Search for the cell housing the specified text and yield its (x, y) center coordinate. 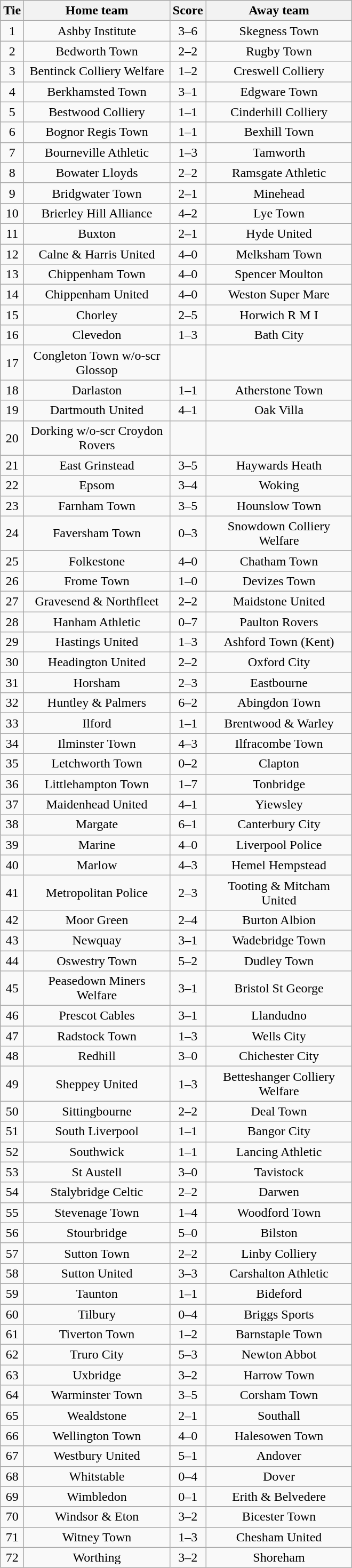
5 (12, 112)
24 (12, 533)
Erith & Belvedere (279, 1497)
1–7 (188, 784)
Sutton United (97, 1273)
Halesowen Town (279, 1436)
Barnstaple Town (279, 1335)
Westbury United (97, 1456)
Whitstable (97, 1476)
Headington United (97, 662)
26 (12, 581)
Bideford (279, 1294)
Tavistock (279, 1172)
41 (12, 892)
Bridgwater Town (97, 193)
0–7 (188, 622)
Bedworth Town (97, 51)
Oswestry Town (97, 961)
65 (12, 1416)
70 (12, 1517)
Margate (97, 825)
Skegness Town (279, 31)
Chippenham United (97, 295)
Betteshanger Colliery Welfare (279, 1084)
Bognor Regis Town (97, 132)
5–3 (188, 1355)
Chippenham Town (97, 274)
Bangor City (279, 1131)
Brentwood & Warley (279, 723)
Gravesend & Northfleet (97, 601)
3–6 (188, 31)
66 (12, 1436)
Wimbledon (97, 1497)
Chesham United (279, 1537)
60 (12, 1314)
Stevenage Town (97, 1213)
Horwich R M I (279, 315)
Southall (279, 1416)
Stourbridge (97, 1233)
18 (12, 390)
Edgware Town (279, 92)
Andover (279, 1456)
55 (12, 1213)
23 (12, 506)
Newquay (97, 940)
43 (12, 940)
Windsor & Eton (97, 1517)
45 (12, 988)
42 (12, 920)
Littlehampton Town (97, 784)
Ashby Institute (97, 31)
Sutton Town (97, 1253)
Cinderhill Colliery (279, 112)
Llandudno (279, 1016)
Wadebridge Town (279, 940)
Huntley & Palmers (97, 703)
Brierley Hill Alliance (97, 213)
16 (12, 335)
Metropolitan Police (97, 892)
0–3 (188, 533)
6–2 (188, 703)
Ashford Town (Kent) (279, 642)
Tie (12, 11)
Darwen (279, 1192)
20 (12, 438)
1–0 (188, 581)
Hastings United (97, 642)
Hyde United (279, 233)
61 (12, 1335)
46 (12, 1016)
10 (12, 213)
49 (12, 1084)
St Austell (97, 1172)
Carshalton Athletic (279, 1273)
5–0 (188, 1233)
Folkestone (97, 561)
Oxford City (279, 662)
Yiewsley (279, 804)
Tiverton Town (97, 1335)
14 (12, 295)
2–4 (188, 920)
1 (12, 31)
Wellington Town (97, 1436)
Dartmouth United (97, 410)
37 (12, 804)
Wealdstone (97, 1416)
Bentinck Colliery Welfare (97, 71)
Congleton Town w/o-scr Glossop (97, 362)
Hanham Athletic (97, 622)
5–1 (188, 1456)
Bilston (279, 1233)
Melksham Town (279, 254)
7 (12, 152)
64 (12, 1395)
Liverpool Police (279, 845)
Truro City (97, 1355)
47 (12, 1036)
Uxbridge (97, 1375)
Oak Villa (279, 410)
54 (12, 1192)
17 (12, 362)
22 (12, 486)
Burton Albion (279, 920)
Shoreham (279, 1557)
15 (12, 315)
Spencer Moulton (279, 274)
25 (12, 561)
Tooting & Mitcham United (279, 892)
44 (12, 961)
Warminster Town (97, 1395)
Berkhamsted Town (97, 92)
Letchworth Town (97, 764)
72 (12, 1557)
Canterbury City (279, 825)
Creswell Colliery (279, 71)
50 (12, 1111)
Sheppey United (97, 1084)
27 (12, 601)
Clevedon (97, 335)
Chichester City (279, 1056)
Frome Town (97, 581)
Faversham Town (97, 533)
Ilminster Town (97, 743)
Home team (97, 11)
Redhill (97, 1056)
53 (12, 1172)
40 (12, 865)
4 (12, 92)
Darlaston (97, 390)
Bath City (279, 335)
Dorking w/o-scr Croydon Rovers (97, 438)
2–5 (188, 315)
Tilbury (97, 1314)
Sittingbourne (97, 1111)
51 (12, 1131)
58 (12, 1273)
Marine (97, 845)
Worthing (97, 1557)
Ilfracombe Town (279, 743)
Clapton (279, 764)
67 (12, 1456)
Wells City (279, 1036)
East Grinstead (97, 465)
62 (12, 1355)
35 (12, 764)
Away team (279, 11)
South Liverpool (97, 1131)
Witney Town (97, 1537)
Bristol St George (279, 988)
Taunton (97, 1294)
Snowdown Colliery Welfare (279, 533)
1–4 (188, 1213)
Weston Super Mare (279, 295)
Lancing Athletic (279, 1152)
Chorley (97, 315)
Dover (279, 1476)
38 (12, 825)
71 (12, 1537)
Southwick (97, 1152)
36 (12, 784)
3–3 (188, 1273)
12 (12, 254)
Eastbourne (279, 683)
5–2 (188, 961)
Tamworth (279, 152)
34 (12, 743)
29 (12, 642)
Briggs Sports (279, 1314)
Horsham (97, 683)
21 (12, 465)
Stalybridge Celtic (97, 1192)
Bicester Town (279, 1517)
Bourneville Athletic (97, 152)
48 (12, 1056)
0–2 (188, 764)
Marlow (97, 865)
Calne & Harris United (97, 254)
6–1 (188, 825)
Rugby Town (279, 51)
19 (12, 410)
6 (12, 132)
32 (12, 703)
Paulton Rovers (279, 622)
8 (12, 173)
30 (12, 662)
Score (188, 11)
Tonbridge (279, 784)
Abingdon Town (279, 703)
Ramsgate Athletic (279, 173)
Radstock Town (97, 1036)
13 (12, 274)
31 (12, 683)
Haywards Heath (279, 465)
Hounslow Town (279, 506)
Prescot Cables (97, 1016)
Newton Abbot (279, 1355)
4–2 (188, 213)
Bestwood Colliery (97, 112)
0–1 (188, 1497)
Bexhill Town (279, 132)
57 (12, 1253)
Devizes Town (279, 581)
Atherstone Town (279, 390)
Chatham Town (279, 561)
Hemel Hempstead (279, 865)
63 (12, 1375)
Buxton (97, 233)
Harrow Town (279, 1375)
3–4 (188, 486)
Woodford Town (279, 1213)
2 (12, 51)
Maidstone United (279, 601)
Dudley Town (279, 961)
Linby Colliery (279, 1253)
Deal Town (279, 1111)
52 (12, 1152)
Ilford (97, 723)
9 (12, 193)
68 (12, 1476)
Maidenhead United (97, 804)
33 (12, 723)
Peasedown Miners Welfare (97, 988)
Lye Town (279, 213)
11 (12, 233)
59 (12, 1294)
Woking (279, 486)
39 (12, 845)
Corsham Town (279, 1395)
Epsom (97, 486)
Farnham Town (97, 506)
56 (12, 1233)
3 (12, 71)
Minehead (279, 193)
28 (12, 622)
Bowater Lloyds (97, 173)
69 (12, 1497)
Moor Green (97, 920)
